Capture the cell that displays the provided text and extract its (x, y) central coordinate. 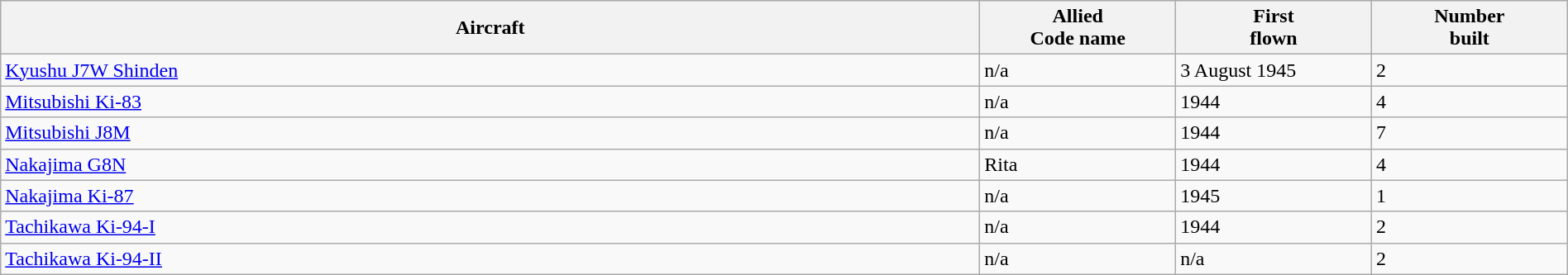
7 (1469, 133)
Tachikawa Ki-94-II (490, 258)
Mitsubishi J8M (490, 133)
Nakajima G8N (490, 164)
Aircraft (490, 28)
Firstflown (1274, 28)
AlliedCode name (1078, 28)
Nakajima Ki-87 (490, 196)
Rita (1078, 164)
Kyushu J7W Shinden (490, 70)
3 August 1945 (1274, 70)
1945 (1274, 196)
Tachikawa Ki-94-I (490, 227)
1 (1469, 196)
Numberbuilt (1469, 28)
Mitsubishi Ki-83 (490, 102)
